Capture the cell that displays the provided text and extract its (x, y) central coordinate. 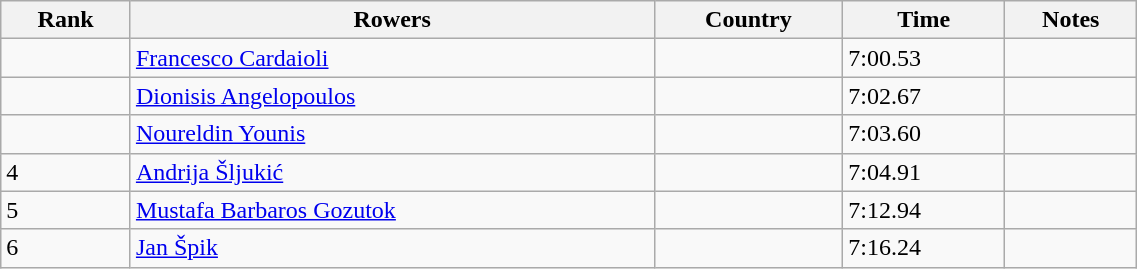
Mustafa Barbaros Gozutok (392, 210)
Notes (1071, 20)
7:04.91 (924, 172)
Country (748, 20)
5 (66, 210)
7:12.94 (924, 210)
Andrija Šljukić (392, 172)
4 (66, 172)
7:02.67 (924, 96)
Time (924, 20)
Jan Špik (392, 248)
6 (66, 248)
Rowers (392, 20)
Rank (66, 20)
7:16.24 (924, 248)
Noureldin Younis (392, 134)
7:00.53 (924, 58)
7:03.60 (924, 134)
Dionisis Angelopoulos (392, 96)
Francesco Cardaioli (392, 58)
